Return [x, y] of the center of cell containing provided text 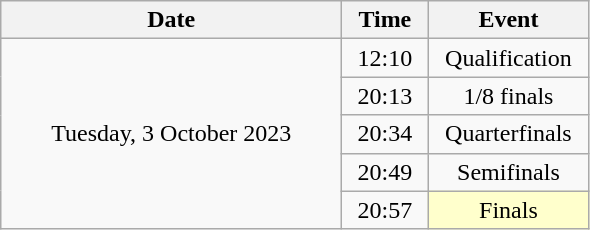
Semifinals [508, 172]
20:49 [385, 172]
Event [508, 20]
Date [172, 20]
20:57 [385, 210]
Finals [508, 210]
12:10 [385, 58]
Quarterfinals [508, 134]
1/8 finals [508, 96]
20:13 [385, 96]
Qualification [508, 58]
Time [385, 20]
Tuesday, 3 October 2023 [172, 134]
20:34 [385, 134]
